For the text-containing cell, return its midpoint in (x, y) coordinate format. 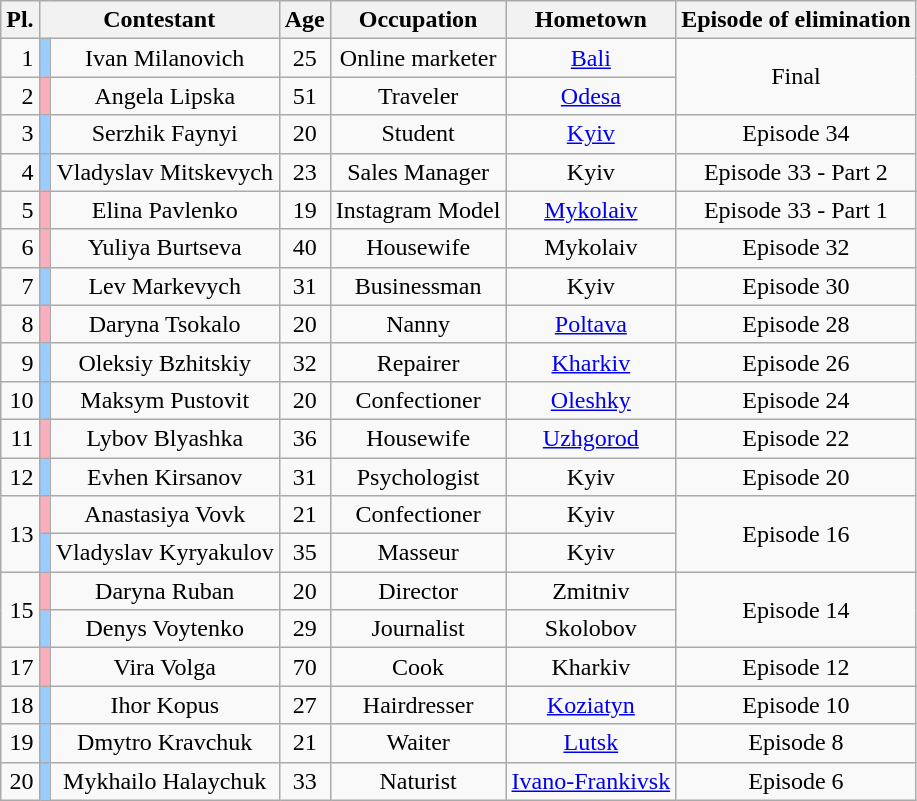
70 (304, 667)
51 (304, 96)
Oleksiy Bzhitskiy (164, 362)
Lutsk (591, 743)
Episode 8 (796, 743)
Anastasiya Vovk (164, 515)
Maksym Pustovit (164, 400)
Director (418, 591)
Journalist (418, 629)
Sales Manager (418, 172)
Vira Volga (164, 667)
15 (20, 610)
35 (304, 553)
Yuliya Burtseva (164, 248)
Ivano-Frankivsk (591, 781)
5 (20, 210)
Ihor Kopus (164, 705)
29 (304, 629)
Masseur (418, 553)
Odesa (591, 96)
Elina Pavlenko (164, 210)
Episode 34 (796, 134)
2 (20, 96)
Age (304, 20)
4 (20, 172)
Serzhik Faynyi (164, 134)
Daryna Ruban (164, 591)
Student (418, 134)
Episode 22 (796, 438)
Oleshky (591, 400)
Episode 33 - Part 2 (796, 172)
Instagram Model (418, 210)
Episode of elimination (796, 20)
Psychologist (418, 477)
13 (20, 534)
Evhen Kirsanov (164, 477)
Pl. (20, 20)
Episode 26 (796, 362)
17 (20, 667)
Waiter (418, 743)
Lybov Blyashka (164, 438)
Online marketer (418, 58)
Cook (418, 667)
Episode 14 (796, 610)
Episode 6 (796, 781)
7 (20, 286)
8 (20, 324)
Contestant (159, 20)
3 (20, 134)
18 (20, 705)
Repairer (418, 362)
Businessman (418, 286)
Angela Lipska (164, 96)
Koziatyn (591, 705)
23 (304, 172)
40 (304, 248)
12 (20, 477)
Final (796, 77)
Nanny (418, 324)
32 (304, 362)
Occupation (418, 20)
Skolobov (591, 629)
1 (20, 58)
33 (304, 781)
6 (20, 248)
Hairdresser (418, 705)
Episode 32 (796, 248)
Episode 30 (796, 286)
Denys Voytenko (164, 629)
Naturist (418, 781)
Episode 10 (796, 705)
25 (304, 58)
Episode 28 (796, 324)
Episode 16 (796, 534)
Traveler (418, 96)
Daryna Tsokalo (164, 324)
Episode 24 (796, 400)
Dmytro Kravchuk (164, 743)
Lev Markevych (164, 286)
Mykhailo Halaychuk (164, 781)
Episode 20 (796, 477)
9 (20, 362)
Poltava (591, 324)
11 (20, 438)
Bali (591, 58)
Hometown (591, 20)
Ivan Milanovich (164, 58)
36 (304, 438)
Episode 33 - Part 1 (796, 210)
10 (20, 400)
Episode 12 (796, 667)
Vladyslav Kyryakulov (164, 553)
27 (304, 705)
Uzhgorod (591, 438)
Zmitniv (591, 591)
Vladyslav Mitskevych (164, 172)
